Scan for the cell matching the given text and deliver its (x, y) coordinate at center. 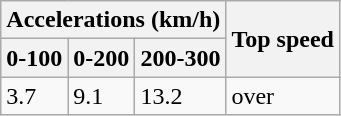
0-200 (102, 58)
9.1 (102, 96)
13.2 (180, 96)
over (283, 96)
Accelerations (km/h) (114, 20)
Top speed (283, 39)
0-100 (34, 58)
3.7 (34, 96)
200-300 (180, 58)
